For the text-containing cell, return its midpoint in (X, Y) coordinate format. 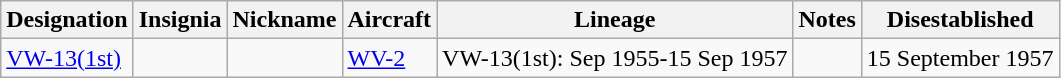
15 September 1957 (960, 58)
Notes (827, 20)
Disestablished (960, 20)
Lineage (615, 20)
VW-13(1st) (67, 58)
Designation (67, 20)
VW-13(1st): Sep 1955-15 Sep 1957 (615, 58)
Nickname (284, 20)
WV-2 (390, 58)
Insignia (180, 20)
Aircraft (390, 20)
